Detect which cell encompasses the target text, then output its [x, y] center coordinate. 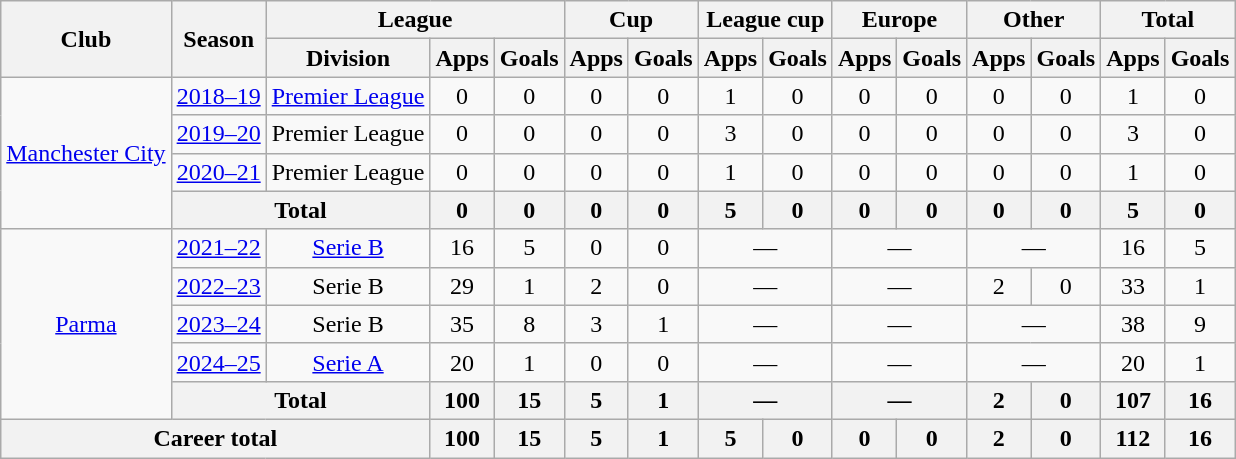
League [415, 20]
8 [529, 324]
2024–25 [218, 362]
Club [86, 39]
Parma [86, 324]
2023–24 [218, 324]
112 [1133, 438]
Other [1034, 20]
2020–21 [218, 172]
38 [1133, 324]
2019–20 [218, 134]
9 [1200, 324]
Season [218, 39]
League cup [765, 20]
29 [462, 286]
Cup [631, 20]
2018–19 [218, 96]
Manchester City [86, 153]
2021–22 [218, 248]
Europe [899, 20]
35 [462, 324]
Serie A [348, 362]
Career total [216, 438]
107 [1133, 400]
2022–23 [218, 286]
Division [348, 58]
33 [1133, 286]
